Pinpoint the cell where the given text exists, returning its (X, Y) midpoint coordinate. 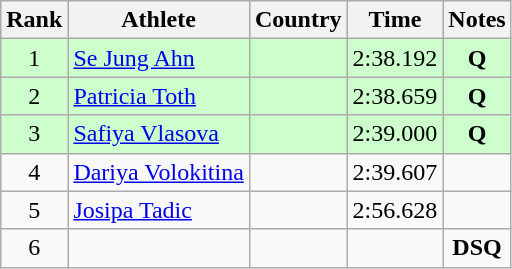
Country (298, 20)
2 (34, 96)
3 (34, 134)
4 (34, 172)
Se Jung Ahn (159, 58)
Josipa Tadic (159, 210)
1 (34, 58)
2:38.659 (395, 96)
Athlete (159, 20)
Rank (34, 20)
2:39.607 (395, 172)
Time (395, 20)
6 (34, 248)
5 (34, 210)
Safiya Vlasova (159, 134)
2:56.628 (395, 210)
Dariya Volokitina (159, 172)
2:39.000 (395, 134)
Notes (477, 20)
DSQ (477, 248)
2:38.192 (395, 58)
Patricia Toth (159, 96)
